From the cell containing the given text, extract its center point as [x, y] coordinate. 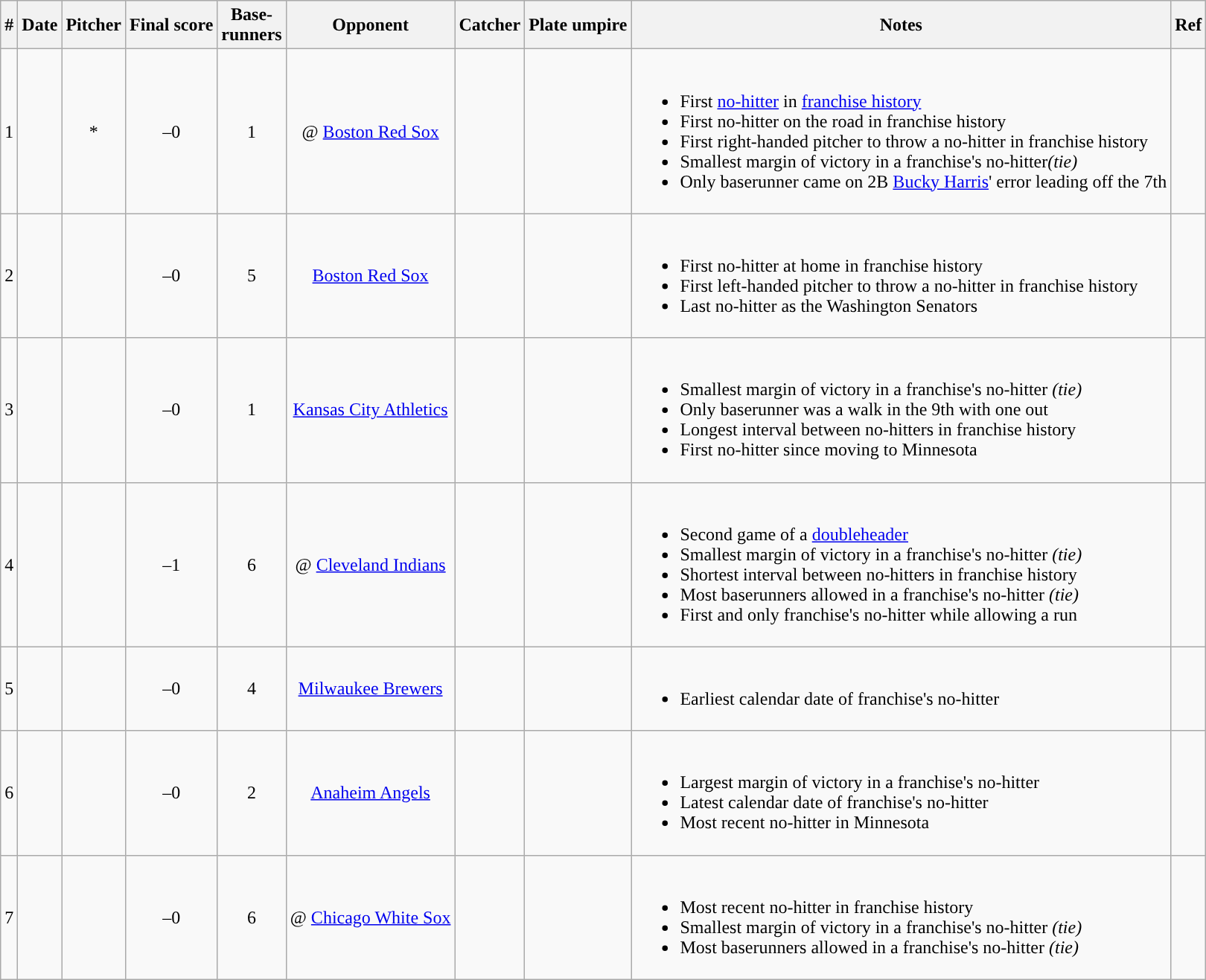
Pitcher [94, 25]
Kansas City Athletics [371, 410]
Boston Red Sox [371, 275]
* [94, 131]
–1 [171, 564]
Catcher [490, 25]
Date [40, 25]
Anaheim Angels [371, 793]
@ Cleveland Indians [371, 564]
Opponent [371, 25]
@ Boston Red Sox [371, 131]
Base-runners [252, 25]
Plate umpire [578, 25]
3 [9, 410]
7 [9, 917]
Largest margin of victory in a franchise's no-hitterLatest calendar date of franchise's no-hitterMost recent no-hitter in Minnesota [901, 793]
Notes [901, 25]
Milwaukee Brewers [371, 689]
@ Chicago White Sox [371, 917]
# [9, 25]
Final score [171, 25]
Earliest calendar date of franchise's no-hitter [901, 689]
Ref [1188, 25]
